Identify which cell holds the provided text, then report its (X, Y) central coordinate. 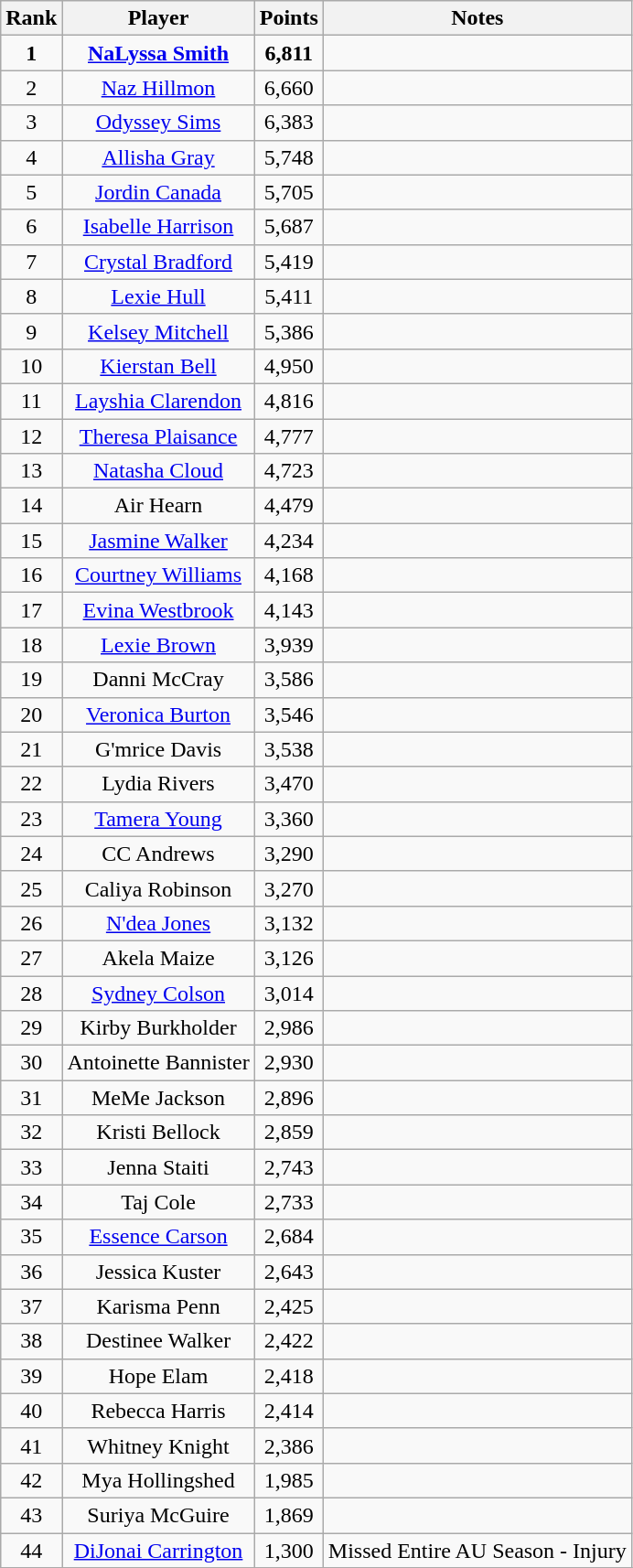
N'dea Jones (158, 923)
Rebecca Harris (158, 1411)
DiJonai Carrington (158, 1551)
Odyssey Sims (158, 123)
39 (31, 1376)
1,300 (289, 1551)
2,414 (289, 1411)
16 (31, 575)
2,422 (289, 1341)
44 (31, 1551)
34 (31, 1202)
3,470 (289, 784)
7 (31, 262)
Isabelle Harrison (158, 227)
24 (31, 854)
5,419 (289, 262)
33 (31, 1167)
8 (31, 296)
14 (31, 506)
Whitney Knight (158, 1445)
17 (31, 610)
Jenna Staiti (158, 1167)
4,723 (289, 471)
18 (31, 645)
Player (158, 18)
22 (31, 784)
Theresa Plaisance (158, 436)
2,743 (289, 1167)
26 (31, 923)
28 (31, 993)
Veronica Burton (158, 714)
38 (31, 1341)
1 (31, 53)
Karisma Penn (158, 1306)
27 (31, 958)
2 (31, 88)
37 (31, 1306)
Crystal Bradford (158, 262)
Naz Hillmon (158, 88)
3,132 (289, 923)
Points (289, 18)
Evina Westbrook (158, 610)
4,777 (289, 436)
MeMe Jackson (158, 1098)
6,811 (289, 53)
9 (31, 331)
4,234 (289, 541)
11 (31, 401)
42 (31, 1480)
5 (31, 192)
23 (31, 819)
3,126 (289, 958)
36 (31, 1272)
25 (31, 888)
4,479 (289, 506)
6,660 (289, 88)
Allisha Gray (158, 157)
Jordin Canada (158, 192)
4,143 (289, 610)
4,816 (289, 401)
5,386 (289, 331)
6,383 (289, 123)
40 (31, 1411)
Danni McCray (158, 680)
Suriya McGuire (158, 1515)
Kelsey Mitchell (158, 331)
Kierstan Bell (158, 366)
3,014 (289, 993)
CC Andrews (158, 854)
Mya Hollingshed (158, 1480)
32 (31, 1133)
2,418 (289, 1376)
2,733 (289, 1202)
2,643 (289, 1272)
1,985 (289, 1480)
19 (31, 680)
35 (31, 1237)
Air Hearn (158, 506)
3 (31, 123)
10 (31, 366)
Jasmine Walker (158, 541)
20 (31, 714)
Rank (31, 18)
3,360 (289, 819)
Hope Elam (158, 1376)
Layshia Clarendon (158, 401)
2,425 (289, 1306)
G'mrice Davis (158, 749)
3,270 (289, 888)
2,930 (289, 1063)
Lexie Hull (158, 296)
3,586 (289, 680)
Antoinette Bannister (158, 1063)
21 (31, 749)
41 (31, 1445)
1,869 (289, 1515)
4 (31, 157)
30 (31, 1063)
Lexie Brown (158, 645)
6 (31, 227)
Lydia Rivers (158, 784)
3,290 (289, 854)
43 (31, 1515)
5,411 (289, 296)
Sydney Colson (158, 993)
3,546 (289, 714)
3,538 (289, 749)
15 (31, 541)
2,684 (289, 1237)
4,950 (289, 366)
Taj Cole (158, 1202)
NaLyssa Smith (158, 53)
Jessica Kuster (158, 1272)
Essence Carson (158, 1237)
4,168 (289, 575)
2,859 (289, 1133)
2,896 (289, 1098)
Missed Entire AU Season - Injury (477, 1551)
Tamera Young (158, 819)
12 (31, 436)
Akela Maize (158, 958)
Kristi Bellock (158, 1133)
Natasha Cloud (158, 471)
Caliya Robinson (158, 888)
2,986 (289, 1028)
Destinee Walker (158, 1341)
31 (31, 1098)
5,687 (289, 227)
5,748 (289, 157)
Notes (477, 18)
Kirby Burkholder (158, 1028)
13 (31, 471)
3,939 (289, 645)
2,386 (289, 1445)
5,705 (289, 192)
Courtney Williams (158, 575)
29 (31, 1028)
